Detect which cell encompasses the target text, then output its [x, y] center coordinate. 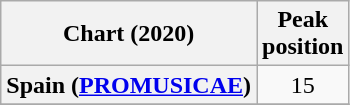
Peakposition [303, 34]
15 [303, 85]
Chart (2020) [129, 34]
Spain (PROMUSICAE) [129, 85]
